Extract the [x, y] coordinate from the center of the cell holding the provided text.  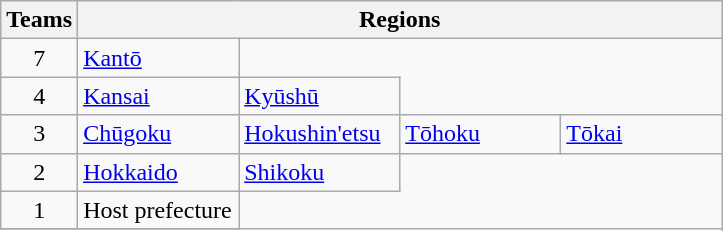
Kansai [158, 96]
Hokushin'etsu [320, 134]
Teams [40, 20]
Regions [400, 20]
1 [40, 210]
Shikoku [320, 172]
Host prefecture [158, 210]
2 [40, 172]
7 [40, 58]
Tōkai [642, 134]
Kyūshū [320, 96]
Tōhoku [480, 134]
4 [40, 96]
Hokkaido [158, 172]
Chūgoku [158, 134]
Kantō [158, 58]
3 [40, 134]
